Locate the cell with the specified text and output its [x, y] center coordinate. 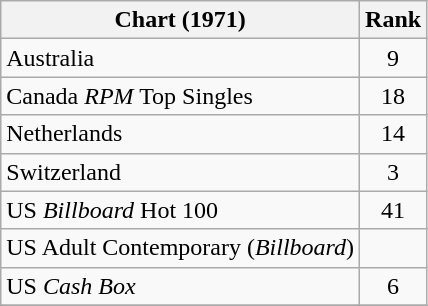
41 [394, 210]
US Cash Box [180, 286]
Australia [180, 58]
6 [394, 286]
18 [394, 96]
3 [394, 172]
US Billboard Hot 100 [180, 210]
Chart (1971) [180, 20]
US Adult Contemporary (Billboard) [180, 248]
Rank [394, 20]
Canada RPM Top Singles [180, 96]
Netherlands [180, 134]
14 [394, 134]
Switzerland [180, 172]
9 [394, 58]
